Scan for the cell matching the given text and deliver its [X, Y] coordinate at center. 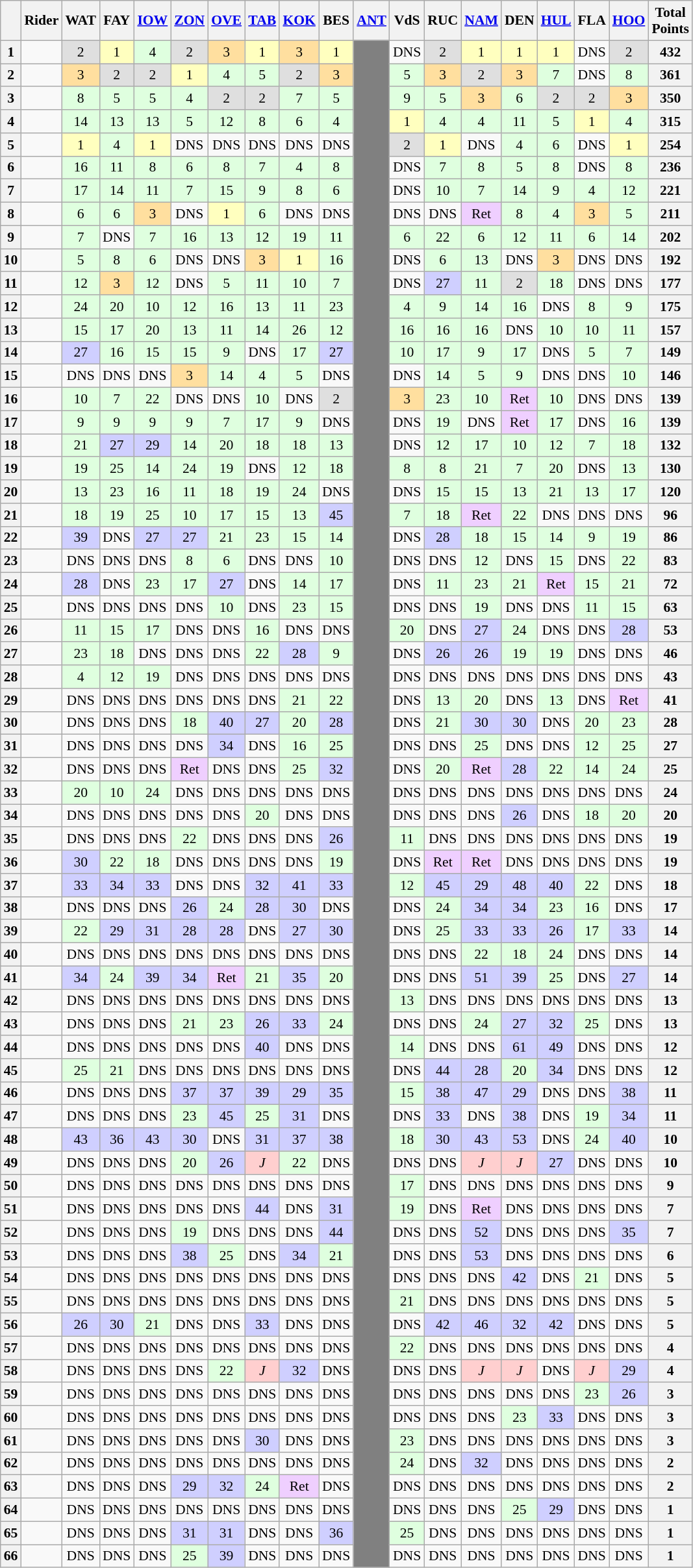
432 [670, 52]
221 [670, 191]
177 [670, 284]
60 [11, 1417]
BES [336, 21]
130 [670, 469]
HUL [556, 21]
55 [11, 1302]
HOO [629, 21]
83 [670, 561]
RUC [443, 21]
236 [670, 168]
64 [11, 1510]
50 [11, 1186]
FAY [117, 21]
DEN [520, 21]
120 [670, 492]
56 [11, 1325]
Rider [42, 21]
175 [670, 307]
TAB [262, 21]
ANT [372, 21]
72 [670, 585]
59 [11, 1395]
OVE [226, 21]
350 [670, 99]
62 [11, 1463]
202 [670, 237]
54 [11, 1278]
VdS [407, 21]
TotalPoints [670, 21]
NAM [481, 21]
KOK [299, 21]
IOW [152, 21]
WAT [81, 21]
254 [670, 145]
192 [670, 260]
149 [670, 353]
361 [670, 75]
315 [670, 121]
146 [670, 376]
211 [670, 214]
57 [11, 1348]
65 [11, 1533]
96 [670, 515]
132 [670, 446]
86 [670, 538]
FLA [591, 21]
157 [670, 330]
ZON [190, 21]
58 [11, 1371]
66 [11, 1556]
